Pinpoint the cell where the given text exists, returning its [X, Y] midpoint coordinate. 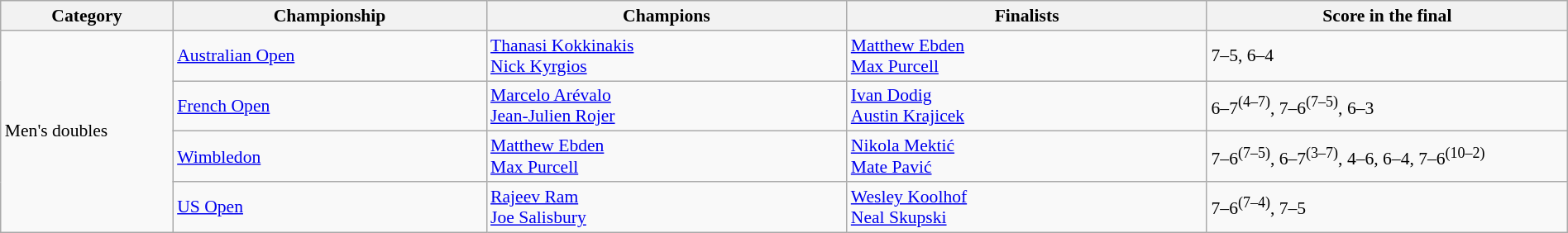
Wimbledon [329, 157]
Championship [329, 16]
7–5, 6–4 [1387, 56]
Score in the final [1387, 16]
Ivan Dodig Austin Krajicek [1027, 106]
Thanasi Kokkinakis Nick Kyrgios [667, 56]
Category [87, 16]
Rajeev Ram Joe Salisbury [667, 207]
French Open [329, 106]
Nikola Mektić Mate Pavić [1027, 157]
Champions [667, 16]
Australian Open [329, 56]
6–7(4–7), 7–6(7–5), 6–3 [1387, 106]
7–6(7–5), 6–7(3–7), 4–6, 6–4, 7–6(10–2) [1387, 157]
Wesley Koolhof Neal Skupski [1027, 207]
US Open [329, 207]
Men's doubles [87, 131]
7–6(7–4), 7–5 [1387, 207]
Finalists [1027, 16]
Marcelo Arévalo Jean-Julien Rojer [667, 106]
